Return the (X, Y) coordinate for the center point of the cell that contains the specified text.  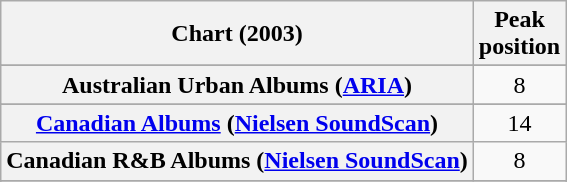
Canadian Albums (Nielsen SoundScan) (238, 123)
14 (519, 123)
Chart (2003) (238, 34)
Peakposition (519, 34)
Canadian R&B Albums (Nielsen SoundScan) (238, 161)
Australian Urban Albums (ARIA) (238, 85)
